Provide the [x, y] coordinate of the cell's center where the given text is located.  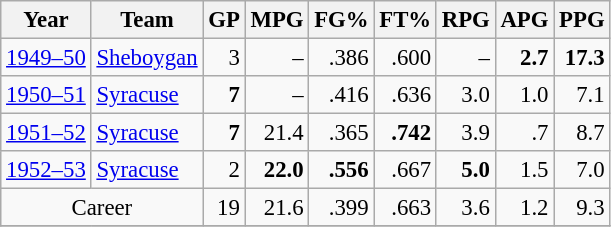
7.1 [582, 95]
.556 [342, 170]
5.0 [466, 170]
8.7 [582, 133]
1.5 [524, 170]
21.4 [277, 133]
RPG [466, 20]
2 [224, 170]
22.0 [277, 170]
19 [224, 208]
1949–50 [46, 58]
.742 [406, 133]
APG [524, 20]
Sheboygan [147, 58]
FG% [342, 20]
Team [147, 20]
.663 [406, 208]
Year [46, 20]
1.2 [524, 208]
9.3 [582, 208]
7.0 [582, 170]
MPG [277, 20]
FT% [406, 20]
1952–53 [46, 170]
PPG [582, 20]
GP [224, 20]
.416 [342, 95]
2.7 [524, 58]
3.6 [466, 208]
.600 [406, 58]
3.0 [466, 95]
1.0 [524, 95]
3 [224, 58]
1951–52 [46, 133]
.386 [342, 58]
3.9 [466, 133]
.7 [524, 133]
.365 [342, 133]
17.3 [582, 58]
.399 [342, 208]
Career [102, 208]
1950–51 [46, 95]
.636 [406, 95]
21.6 [277, 208]
.667 [406, 170]
